Detect which cell encompasses the target text, then output its [X, Y] center coordinate. 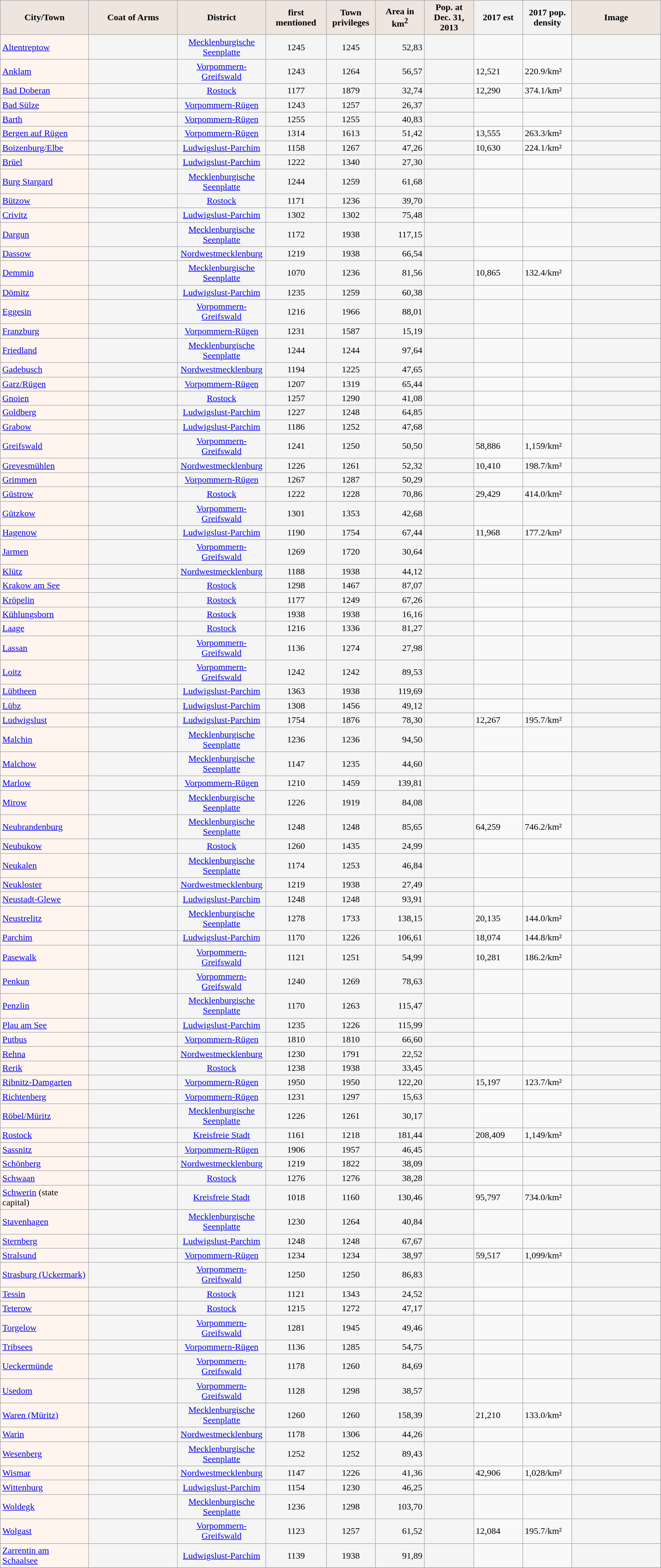
50,50 [400, 446]
10,865 [498, 273]
12,084 [498, 1531]
12,290 [498, 91]
1190 [296, 533]
Wolgast [45, 1531]
50,29 [400, 480]
16,16 [400, 614]
1171 [296, 201]
Bad Doberan [45, 91]
198.7/km² [547, 465]
Lassan [45, 648]
93,91 [400, 899]
1876 [351, 720]
26,37 [400, 105]
89,53 [400, 672]
115,99 [400, 1025]
47,17 [400, 1308]
Malchin [45, 739]
1435 [351, 846]
13,555 [498, 133]
22,52 [400, 1054]
12,521 [498, 71]
1188 [296, 571]
103,70 [400, 1507]
Kühlungsborn [45, 614]
29,429 [498, 494]
Hagenow [45, 533]
Plau am See [45, 1025]
27,49 [400, 885]
1274 [351, 648]
1281 [296, 1327]
33,45 [400, 1068]
1306 [351, 1435]
84,69 [400, 1366]
87,07 [400, 586]
40,84 [400, 1222]
Zarrentin am Schaalsee [45, 1555]
1791 [351, 1054]
60,38 [400, 292]
1966 [351, 312]
Neubrandenburg [45, 827]
1456 [351, 706]
1319 [351, 384]
1161 [296, 1135]
1340 [351, 162]
Area in km2 [400, 18]
Franzburg [45, 331]
54,99 [400, 957]
Pasewalk [45, 957]
24,99 [400, 846]
66,60 [400, 1039]
1240 [296, 982]
Schwaan [45, 1178]
746.2/km² [547, 827]
30,17 [400, 1116]
1186 [296, 427]
47,26 [400, 148]
Grevesmühlen [45, 465]
1285 [351, 1347]
186.2/km² [547, 957]
Loitz [45, 672]
46,45 [400, 1150]
Greifswald [45, 446]
Malchow [45, 763]
1363 [296, 691]
Wesenberg [45, 1454]
1945 [351, 1327]
1154 [296, 1487]
Ribnitz-Damgarten [45, 1082]
Röbel/Müritz [45, 1116]
1336 [351, 628]
Dargun [45, 234]
38,57 [400, 1390]
133.0/km² [547, 1415]
Klütz [45, 571]
27,30 [400, 162]
1467 [351, 586]
Ludwigslust [45, 720]
78,63 [400, 982]
263.3/km² [547, 133]
97,64 [400, 350]
Gadebusch [45, 370]
46,84 [400, 865]
1215 [296, 1308]
Neustadt-Glewe [45, 899]
1253 [351, 865]
Putbus [45, 1039]
1,159/km² [547, 446]
44,12 [400, 571]
Sternberg [45, 1241]
Neustrelitz [45, 919]
1249 [351, 600]
Woldegk [45, 1507]
88,01 [400, 312]
Eggesin [45, 312]
1123 [296, 1531]
1158 [296, 148]
64,85 [400, 412]
59,517 [498, 1255]
first mentioned [296, 18]
1906 [296, 1150]
1174 [296, 865]
Marlow [45, 783]
Stralsund [45, 1255]
Friedland [45, 350]
Wittenburg [45, 1487]
Jarmen [45, 552]
18,074 [498, 938]
91,89 [400, 1555]
1272 [351, 1308]
208,409 [498, 1135]
1278 [296, 919]
Dömitz [45, 292]
2017 est [498, 18]
1290 [351, 398]
61,68 [400, 181]
122,20 [400, 1082]
Lübz [45, 706]
38,09 [400, 1164]
95,797 [498, 1198]
177.2/km² [547, 533]
Crivitz [45, 215]
81,56 [400, 273]
Barth [45, 119]
Wismar [45, 1473]
734.0/km² [547, 1198]
115,47 [400, 1006]
1263 [351, 1006]
Anklam [45, 71]
41,08 [400, 398]
10,630 [498, 148]
1139 [296, 1555]
District [222, 18]
1314 [296, 133]
32,74 [400, 91]
1241 [296, 446]
Usedom [45, 1390]
11,968 [498, 533]
Gützkow [45, 513]
49,12 [400, 706]
1919 [351, 802]
123.7/km² [547, 1082]
Strasburg (Uckermark) [45, 1275]
Image [616, 18]
Penkun [45, 982]
Gnoien [45, 398]
1218 [351, 1135]
42,906 [498, 1473]
38,97 [400, 1255]
Stavenhagen [45, 1222]
58,886 [498, 446]
1227 [296, 412]
64,259 [498, 827]
67,44 [400, 533]
Schönberg [45, 1164]
Town privileges [351, 18]
41,36 [400, 1473]
39,70 [400, 201]
81,27 [400, 628]
Pop. at Dec. 31, 2013 [449, 18]
Goldberg [45, 412]
75,48 [400, 215]
78,30 [400, 720]
1210 [296, 783]
374.1/km² [547, 91]
1301 [296, 513]
144.8/km² [547, 938]
Boizenburg/Elbe [45, 148]
56,57 [400, 71]
117,15 [400, 234]
15,197 [498, 1082]
Rehna [45, 1054]
1,149/km² [547, 1135]
Grabow [45, 427]
15,63 [400, 1097]
Bergen auf Rügen [45, 133]
10,410 [498, 465]
1207 [296, 384]
51,42 [400, 133]
Neukalen [45, 865]
Teterow [45, 1308]
65,44 [400, 384]
1308 [296, 706]
1287 [351, 480]
Garz/Rügen [45, 384]
54,75 [400, 1347]
1459 [351, 783]
89,43 [400, 1454]
1070 [296, 273]
1822 [351, 1164]
42,68 [400, 513]
46,25 [400, 1487]
Sassnitz [45, 1150]
Warin [45, 1435]
Lübtheen [45, 691]
Altentreptow [45, 47]
Demmin [45, 273]
Rerik [45, 1068]
40,83 [400, 119]
38,28 [400, 1178]
47,65 [400, 370]
86,83 [400, 1275]
119,69 [400, 691]
Neubukow [45, 846]
84,08 [400, 802]
1,099/km² [547, 1255]
Krakow am See [45, 586]
67,67 [400, 1241]
10,281 [498, 957]
1225 [351, 370]
1613 [351, 133]
1172 [296, 234]
106,61 [400, 938]
1957 [351, 1150]
130,46 [400, 1198]
Laage [45, 628]
1128 [296, 1390]
85,65 [400, 827]
20,135 [498, 919]
1251 [351, 957]
132.4/km² [547, 273]
City/Town [45, 18]
1160 [351, 1198]
61,52 [400, 1531]
Waren (Müritz) [45, 1415]
21,210 [498, 1415]
1297 [351, 1097]
1720 [351, 552]
139,81 [400, 783]
Tessin [45, 1294]
1194 [296, 370]
220.9/km² [547, 71]
Brüel [45, 162]
Schwerin (state capital) [45, 1198]
1353 [351, 513]
Tribsees [45, 1347]
47,68 [400, 427]
66,54 [400, 254]
12,267 [498, 720]
1587 [351, 331]
1879 [351, 91]
1,028/km² [547, 1473]
52,83 [400, 47]
Grimmen [45, 480]
30,64 [400, 552]
144.0/km² [547, 919]
Burg Stargard [45, 181]
70,86 [400, 494]
1343 [351, 1294]
Mirow [45, 802]
27,98 [400, 648]
1018 [296, 1198]
Dassow [45, 254]
67,26 [400, 600]
49,46 [400, 1327]
Bützow [45, 201]
2017 pop. density [547, 18]
24,52 [400, 1294]
1228 [351, 494]
Ueckermünde [45, 1366]
138,15 [400, 919]
94,50 [400, 739]
224.1/km² [547, 148]
44,60 [400, 763]
Kröpelin [45, 600]
15,19 [400, 331]
1733 [351, 919]
414.0/km² [547, 494]
Richtenberg [45, 1097]
Güstrow [45, 494]
Parchim [45, 938]
Torgelow [45, 1327]
1238 [296, 1068]
52,32 [400, 465]
44,26 [400, 1435]
Bad Sülze [45, 105]
181,44 [400, 1135]
Penzlin [45, 1006]
Neukloster [45, 885]
Coat of Arms [133, 18]
158,39 [400, 1415]
